Locate the cell with the specified text and output its [x, y] center coordinate. 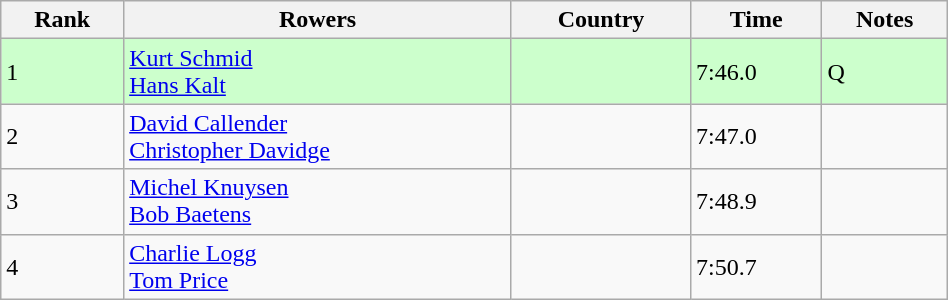
Rowers [318, 20]
Country [600, 20]
Time [756, 20]
David CallenderChristopher Davidge [318, 136]
4 [62, 266]
Rank [62, 20]
7:47.0 [756, 136]
7:50.7 [756, 266]
Notes [884, 20]
2 [62, 136]
Kurt SchmidHans Kalt [318, 72]
Michel KnuysenBob Baetens [318, 202]
3 [62, 202]
Q [884, 72]
7:46.0 [756, 72]
7:48.9 [756, 202]
Charlie LoggTom Price [318, 266]
1 [62, 72]
